From the cell containing the given text, extract its center point as (X, Y) coordinate. 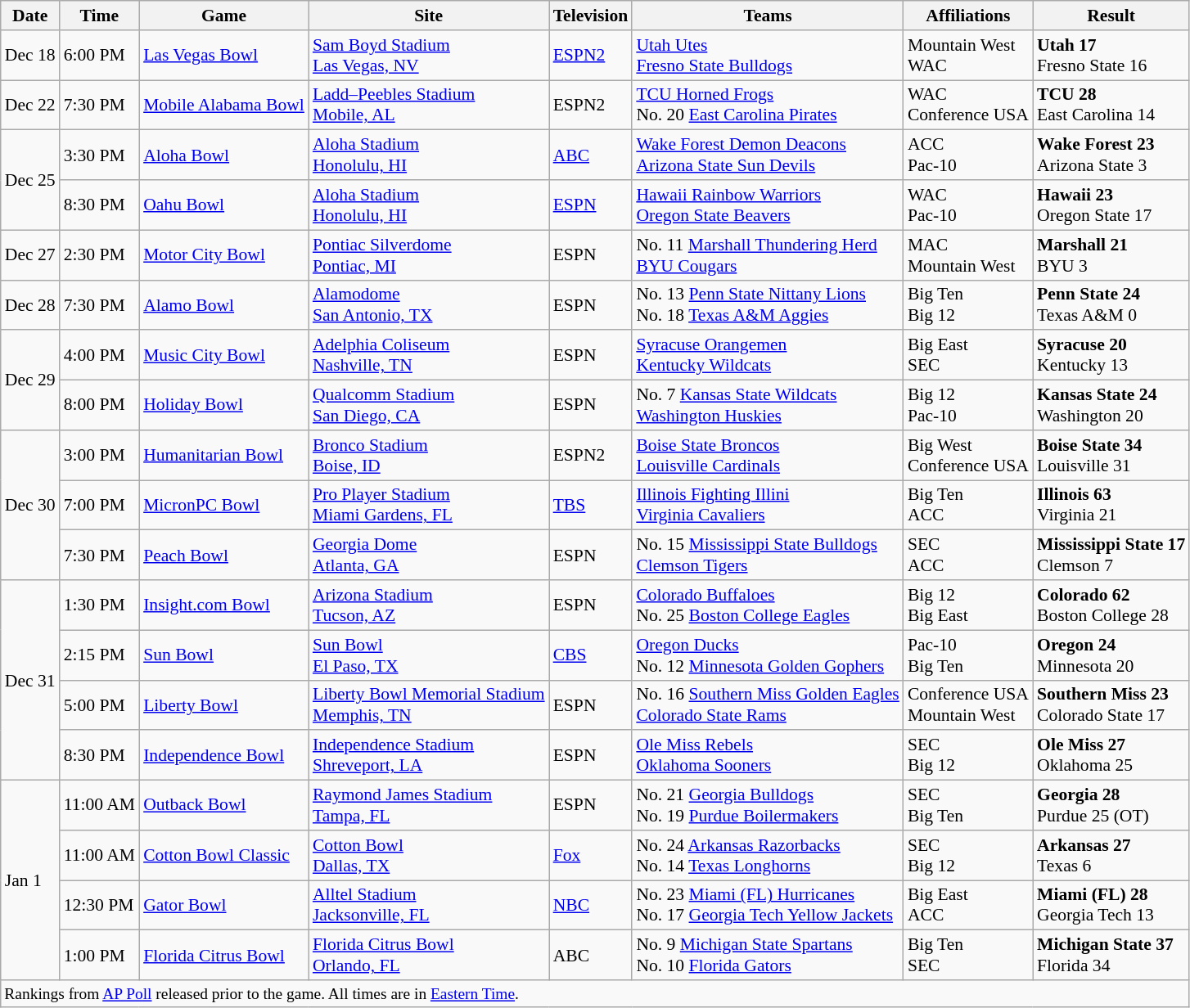
MACMountain West (968, 255)
No. 9 Michigan State SpartansNo. 10 Florida Gators (768, 956)
No. 7 Kansas State WildcatsWashington Huskies (768, 406)
Florida Citrus BowlOrlando, FL (429, 956)
Rankings from AP Poll released prior to the game. All times are in Eastern Time. (596, 993)
Big 12Big East (968, 605)
Liberty Bowl (224, 705)
Aloha Bowl (224, 155)
Game (224, 16)
Independence Bowl (224, 756)
Mountain WestWAC (968, 56)
No. 23 Miami (FL) HurricanesNo. 17 Georgia Tech Yellow Jackets (768, 905)
Arkansas 27Texas 6 (1111, 856)
Michigan State 37Florida 34 (1111, 956)
Kansas State 24Washington 20 (1111, 406)
Ladd–Peebles StadiumMobile, AL (429, 105)
Fox (591, 856)
Colorado 62Boston College 28 (1111, 605)
Big EastSEC (968, 355)
Dec 18 (30, 56)
Dec 25 (30, 180)
Television (591, 16)
Hawaii 23Oregon State 17 (1111, 205)
MicronPC Bowl (224, 506)
TCU 28East Carolina 14 (1111, 105)
3:30 PM (100, 155)
Big EastACC (968, 905)
Dec 27 (30, 255)
2:15 PM (100, 655)
No. 16 Southern Miss Golden EaglesColorado State Rams (768, 705)
Pac-10Big Ten (968, 655)
6:00 PM (100, 56)
Oregon DucksNo. 12 Minnesota Golden Gophers (768, 655)
Humanitarian Bowl (224, 455)
Gator Bowl (224, 905)
Insight.com Bowl (224, 605)
Affiliations (968, 16)
Sun BowlEl Paso, TX (429, 655)
Big TenBig 12 (968, 304)
Georgia 28Purdue 25 (OT) (1111, 805)
5:00 PM (100, 705)
Ole Miss 27Oklahoma 25 (1111, 756)
Ole Miss RebelsOklahoma Sooners (768, 756)
Time (100, 16)
Teams (768, 16)
No. 11 Marshall Thundering HerdBYU Cougars (768, 255)
4:00 PM (100, 355)
Mississippi State 17Clemson 7 (1111, 555)
12:30 PM (100, 905)
Syracuse OrangemenKentucky Wildcats (768, 355)
No. 15 Mississippi State BulldogsClemson Tigers (768, 555)
1:00 PM (100, 956)
Dec 31 (30, 680)
Illinois 63Virginia 21 (1111, 506)
Mobile Alabama Bowl (224, 105)
Dec 30 (30, 506)
Dec 22 (30, 105)
Result (1111, 16)
NBC (591, 905)
Music City Bowl (224, 355)
Georgia DomeAtlanta, GA (429, 555)
Illinois Fighting IlliniVirginia Cavaliers (768, 506)
Penn State 24Texas A&M 0 (1111, 304)
Holiday Bowl (224, 406)
Motor City Bowl (224, 255)
WACConference USA (968, 105)
Liberty Bowl Memorial StadiumMemphis, TN (429, 705)
Site (429, 16)
2:30 PM (100, 255)
1:30 PM (100, 605)
Outback Bowl (224, 805)
Boise State BroncosLouisville Cardinals (768, 455)
SECACC (968, 555)
Oahu Bowl (224, 205)
Miami (FL) 28Georgia Tech 13 (1111, 905)
Dec 29 (30, 380)
Sam Boyd StadiumLas Vegas, NV (429, 56)
Big 12Pac-10 (968, 406)
AlamodomeSan Antonio, TX (429, 304)
Alltel StadiumJacksonville, FL (429, 905)
WACPac-10 (968, 205)
Arizona StadiumTucson, AZ (429, 605)
Pontiac SilverdomePontiac, MI (429, 255)
No. 24 Arkansas Razorbacks No. 14 Texas Longhorns (768, 856)
Las Vegas Bowl (224, 56)
Dec 28 (30, 304)
Hawaii Rainbow WarriorsOregon State Beavers (768, 205)
ACCPac-10 (968, 155)
Pro Player StadiumMiami Gardens, FL (429, 506)
Marshall 21BYU 3 (1111, 255)
Peach Bowl (224, 555)
Cotton BowlDallas, TX (429, 856)
No. 13 Penn State Nittany LionsNo. 18 Texas A&M Aggies (768, 304)
Wake Forest 23Arizona State 3 (1111, 155)
Boise State 34Louisville 31 (1111, 455)
Utah 17Fresno State 16 (1111, 56)
CBS (591, 655)
Colorado BuffaloesNo. 25 Boston College Eagles (768, 605)
Cotton Bowl Classic (224, 856)
Florida Citrus Bowl (224, 956)
Big WestConference USA (968, 455)
Conference USAMountain West (968, 705)
SECBig Ten (968, 805)
Alamo Bowl (224, 304)
Sun Bowl (224, 655)
Oregon 24Minnesota 20 (1111, 655)
8:00 PM (100, 406)
7:00 PM (100, 506)
No. 21 Georgia BulldogsNo. 19 Purdue Boilermakers (768, 805)
Wake Forest Demon DeaconsArizona State Sun Devils (768, 155)
Bronco StadiumBoise, ID (429, 455)
Adelphia ColiseumNashville, TN (429, 355)
Syracuse 20Kentucky 13 (1111, 355)
Utah UtesFresno State Bulldogs (768, 56)
TBS (591, 506)
Raymond James StadiumTampa, FL (429, 805)
Independence StadiumShreveport, LA (429, 756)
Big TenSEC (968, 956)
Jan 1 (30, 880)
Qualcomm StadiumSan Diego, CA (429, 406)
Southern Miss 23Colorado State 17 (1111, 705)
Date (30, 16)
3:00 PM (100, 455)
Big TenACC (968, 506)
TCU Horned Frogs No. 20 East Carolina Pirates (768, 105)
